Detect which cell encompasses the target text, then output its [X, Y] center coordinate. 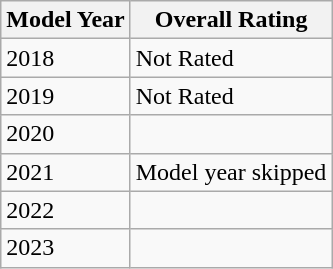
Model year skipped [231, 172]
2018 [66, 58]
2020 [66, 134]
2021 [66, 172]
Overall Rating [231, 20]
2023 [66, 248]
Model Year [66, 20]
2022 [66, 210]
2019 [66, 96]
